Provide the (x, y) coordinate of the cell's center where the given text is located.  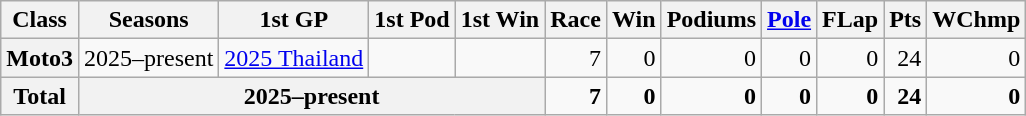
Class (40, 20)
2025 Thailand (294, 58)
Podiums (711, 20)
Total (40, 96)
1st Win (500, 20)
WChmp (976, 20)
Seasons (148, 20)
Pts (906, 20)
FLap (850, 20)
Moto3 (40, 58)
1st Pod (412, 20)
Win (634, 20)
1st GP (294, 20)
Pole (790, 20)
Race (576, 20)
